Output the [x, y] coordinate of the center of the cell containing the given text.  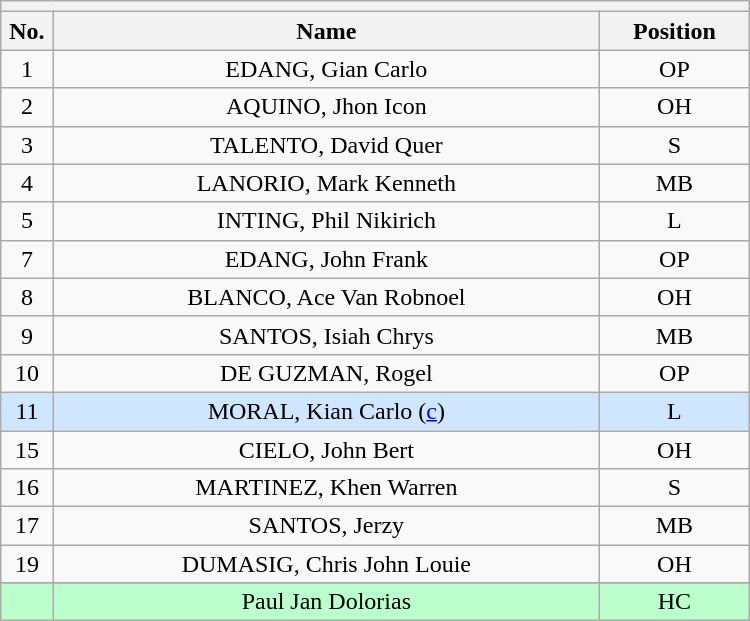
SANTOS, Isiah Chrys [326, 335]
Paul Jan Dolorias [326, 602]
SANTOS, Jerzy [326, 526]
DE GUZMAN, Rogel [326, 373]
1 [27, 69]
INTING, Phil Nikirich [326, 221]
5 [27, 221]
AQUINO, Jhon Icon [326, 107]
2 [27, 107]
7 [27, 259]
9 [27, 335]
CIELO, John Bert [326, 449]
17 [27, 526]
HC [675, 602]
Position [675, 31]
EDANG, Gian Carlo [326, 69]
4 [27, 183]
No. [27, 31]
15 [27, 449]
3 [27, 145]
11 [27, 411]
19 [27, 564]
EDANG, John Frank [326, 259]
LANORIO, Mark Kenneth [326, 183]
8 [27, 297]
TALENTO, David Quer [326, 145]
Name [326, 31]
DUMASIG, Chris John Louie [326, 564]
10 [27, 373]
BLANCO, Ace Van Robnoel [326, 297]
MORAL, Kian Carlo (c) [326, 411]
MARTINEZ, Khen Warren [326, 488]
16 [27, 488]
